Find where the given text appears and provide that cell's center as [x, y] coordinate. 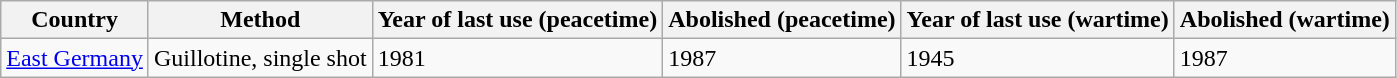
Guillotine, single shot [260, 58]
1945 [1038, 58]
Year of last use (wartime) [1038, 20]
Country [75, 20]
Method [260, 20]
East Germany [75, 58]
Abolished (wartime) [1284, 20]
Year of last use (peacetime) [518, 20]
Abolished (peacetime) [782, 20]
1981 [518, 58]
